Find where the given text appears and provide that cell's center as (X, Y) coordinate. 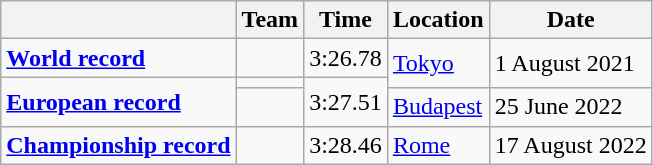
Time (346, 20)
3:28.46 (346, 145)
Rome (438, 145)
World record (118, 58)
25 June 2022 (570, 107)
Tokyo (438, 64)
Championship record (118, 145)
Date (570, 20)
17 August 2022 (570, 145)
Team (270, 20)
Budapest (438, 107)
1 August 2021 (570, 64)
3:26.78 (346, 58)
Location (438, 20)
European record (118, 102)
3:27.51 (346, 102)
